From the cell containing the given text, extract its center point as [x, y] coordinate. 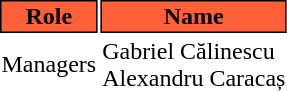
Role [49, 16]
Name [194, 16]
